Capture the cell that displays the provided text and extract its (X, Y) central coordinate. 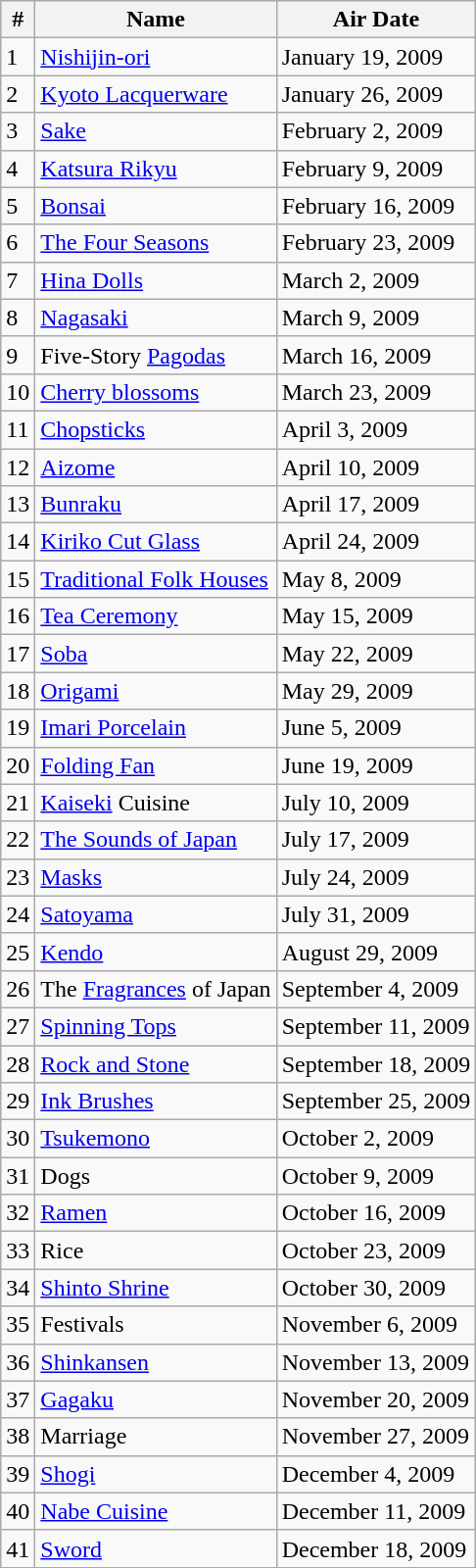
Air Date (376, 20)
38 (18, 1437)
March 2, 2009 (376, 280)
31 (18, 1176)
40 (18, 1511)
Dogs (156, 1176)
4 (18, 169)
19 (18, 728)
34 (18, 1288)
Nabe Cuisine (156, 1511)
June 5, 2009 (376, 728)
Kiriko Cut Glass (156, 542)
12 (18, 467)
2 (18, 94)
Name (156, 20)
36 (18, 1362)
March 16, 2009 (376, 355)
September 18, 2009 (376, 1063)
October 9, 2009 (376, 1176)
Shinkansen (156, 1362)
April 17, 2009 (376, 505)
Bunraku (156, 505)
23 (18, 877)
1 (18, 57)
26 (18, 989)
April 3, 2009 (376, 429)
August 29, 2009 (376, 952)
November 27, 2009 (376, 1437)
Rice (156, 1250)
Tea Ceremony (156, 616)
Five-Story Pagodas (156, 355)
Origami (156, 691)
Folding Fan (156, 765)
3 (18, 131)
The Fragrances of Japan (156, 989)
February 16, 2009 (376, 206)
July 24, 2009 (376, 877)
10 (18, 392)
Sword (156, 1548)
27 (18, 1026)
Ink Brushes (156, 1102)
Chopsticks (156, 429)
24 (18, 914)
Festivals (156, 1325)
Kendo (156, 952)
October 16, 2009 (376, 1213)
16 (18, 616)
June 19, 2009 (376, 765)
25 (18, 952)
41 (18, 1548)
Gagaku (156, 1399)
39 (18, 1474)
Hina Dolls (156, 280)
Katsura Rikyu (156, 169)
May 8, 2009 (376, 579)
37 (18, 1399)
# (18, 20)
7 (18, 280)
July 31, 2009 (376, 914)
17 (18, 654)
18 (18, 691)
May 15, 2009 (376, 616)
Rock and Stone (156, 1063)
Aizome (156, 467)
14 (18, 542)
Sake (156, 131)
July 17, 2009 (376, 840)
Soba (156, 654)
20 (18, 765)
32 (18, 1213)
The Four Seasons (156, 243)
February 9, 2009 (376, 169)
July 10, 2009 (376, 803)
The Sounds of Japan (156, 840)
May 29, 2009 (376, 691)
Tsukemono (156, 1139)
Nagasaki (156, 318)
13 (18, 505)
Cherry blossoms (156, 392)
April 24, 2009 (376, 542)
Kaiseki Cuisine (156, 803)
28 (18, 1063)
February 23, 2009 (376, 243)
9 (18, 355)
Bonsai (156, 206)
October 2, 2009 (376, 1139)
35 (18, 1325)
October 23, 2009 (376, 1250)
January 26, 2009 (376, 94)
22 (18, 840)
11 (18, 429)
September 25, 2009 (376, 1102)
Imari Porcelain (156, 728)
29 (18, 1102)
November 6, 2009 (376, 1325)
January 19, 2009 (376, 57)
Shogi (156, 1474)
30 (18, 1139)
Kyoto Lacquerware (156, 94)
December 11, 2009 (376, 1511)
October 30, 2009 (376, 1288)
May 22, 2009 (376, 654)
8 (18, 318)
March 9, 2009 (376, 318)
Shinto Shrine (156, 1288)
February 2, 2009 (376, 131)
21 (18, 803)
April 10, 2009 (376, 467)
March 23, 2009 (376, 392)
September 11, 2009 (376, 1026)
Traditional Folk Houses (156, 579)
Satoyama (156, 914)
15 (18, 579)
December 4, 2009 (376, 1474)
November 20, 2009 (376, 1399)
December 18, 2009 (376, 1548)
33 (18, 1250)
5 (18, 206)
6 (18, 243)
Marriage (156, 1437)
Masks (156, 877)
Nishijin-ori (156, 57)
Spinning Tops (156, 1026)
September 4, 2009 (376, 989)
Ramen (156, 1213)
November 13, 2009 (376, 1362)
